Pinpoint the cell where the given text exists, returning its (x, y) midpoint coordinate. 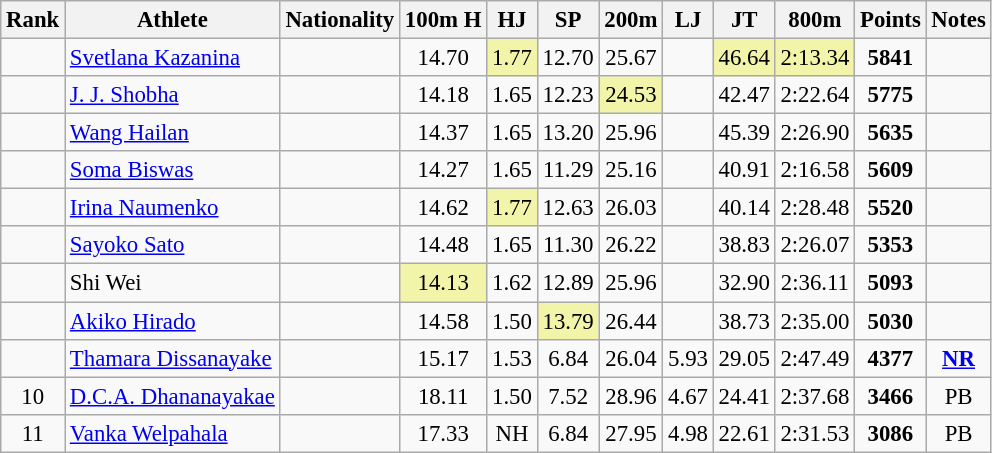
2:31.53 (815, 433)
25.67 (631, 58)
2:16.58 (815, 170)
Sayoko Sato (173, 245)
NR (958, 358)
200m (631, 20)
100m H (444, 20)
13.20 (568, 133)
13.79 (568, 321)
26.22 (631, 245)
40.14 (744, 208)
NH (512, 433)
5030 (890, 321)
27.95 (631, 433)
11.30 (568, 245)
5775 (890, 95)
28.96 (631, 396)
2:47.49 (815, 358)
2:22.64 (815, 95)
J. J. Shobha (173, 95)
14.37 (444, 133)
32.90 (744, 283)
1.53 (512, 358)
22.61 (744, 433)
2:13.34 (815, 58)
24.53 (631, 95)
11 (33, 433)
Irina Naumenko (173, 208)
25.16 (631, 170)
800m (815, 20)
10 (33, 396)
LJ (688, 20)
5.93 (688, 358)
42.47 (744, 95)
5635 (890, 133)
Shi Wei (173, 283)
12.63 (568, 208)
26.04 (631, 358)
24.41 (744, 396)
26.03 (631, 208)
Wang Hailan (173, 133)
D.C.A. Dhananayakae (173, 396)
Notes (958, 20)
Athlete (173, 20)
1.62 (512, 283)
2:26.90 (815, 133)
12.89 (568, 283)
2:37.68 (815, 396)
2:35.00 (815, 321)
11.29 (568, 170)
46.64 (744, 58)
14.27 (444, 170)
Vanka Welpahala (173, 433)
12.70 (568, 58)
Nationality (340, 20)
14.62 (444, 208)
45.39 (744, 133)
17.33 (444, 433)
3466 (890, 396)
5841 (890, 58)
Soma Biswas (173, 170)
3086 (890, 433)
Akiko Hirado (173, 321)
SP (568, 20)
Rank (33, 20)
14.18 (444, 95)
5093 (890, 283)
Points (890, 20)
14.48 (444, 245)
4.98 (688, 433)
Thamara Dissanayake (173, 358)
HJ (512, 20)
2:28.48 (815, 208)
2:36.11 (815, 283)
5609 (890, 170)
38.83 (744, 245)
2:26.07 (815, 245)
18.11 (444, 396)
JT (744, 20)
14.13 (444, 283)
14.70 (444, 58)
Svetlana Kazanina (173, 58)
29.05 (744, 358)
5353 (890, 245)
4377 (890, 358)
38.73 (744, 321)
7.52 (568, 396)
14.58 (444, 321)
4.67 (688, 396)
15.17 (444, 358)
26.44 (631, 321)
5520 (890, 208)
40.91 (744, 170)
12.23 (568, 95)
